Capture the cell that displays the provided text and extract its (X, Y) central coordinate. 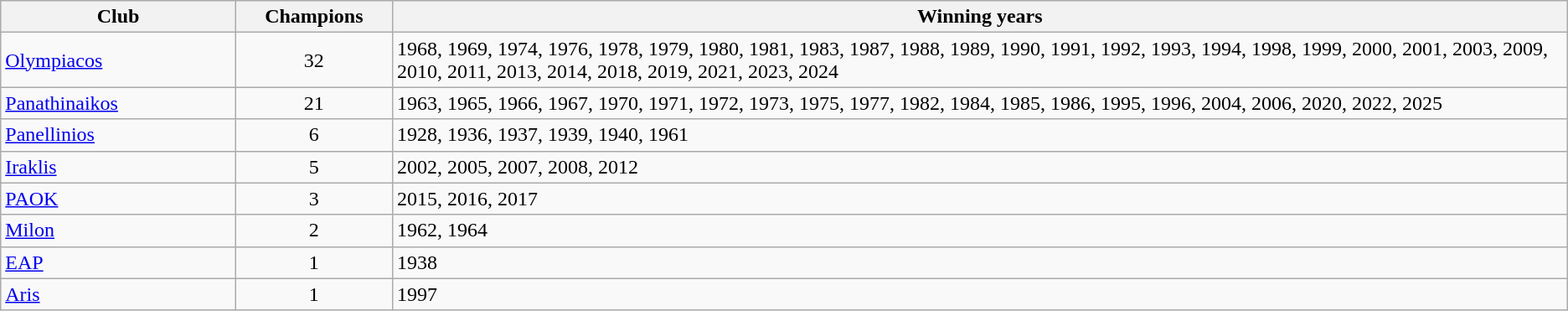
1962, 1964 (980, 231)
3 (313, 199)
1963, 1965, 1966, 1967, 1970, 1971, 1972, 1973, 1975, 1977, 1982, 1984, 1985, 1986, 1995, 1996, 2004, 2006, 2020, 2022, 2025 (980, 103)
Milon (119, 231)
2015, 2016, 2017 (980, 199)
1938 (980, 262)
Panathinaikos (119, 103)
1928, 1936, 1937, 1939, 1940, 1961 (980, 135)
PAOK (119, 199)
Club (119, 17)
Champions (313, 17)
EAP (119, 262)
2002, 2005, 2007, 2008, 2012 (980, 167)
5 (313, 167)
Winning years (980, 17)
Iraklis (119, 167)
Panellinios (119, 135)
21 (313, 103)
2 (313, 231)
32 (313, 60)
Aris (119, 294)
Olympiacos (119, 60)
1997 (980, 294)
6 (313, 135)
